Determine the [x, y] coordinate at the center of the cell enclosing the given text.  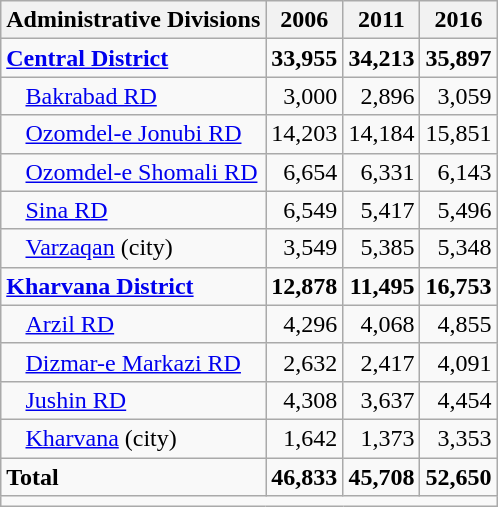
2,632 [304, 362]
14,203 [304, 134]
52,650 [458, 477]
1,373 [382, 438]
Arzil RD [134, 324]
4,454 [458, 400]
2,417 [382, 362]
4,091 [458, 362]
2011 [382, 20]
1,642 [304, 438]
4,068 [382, 324]
11,495 [382, 286]
33,955 [304, 58]
3,000 [304, 96]
4,296 [304, 324]
Ozomdel-e Jonubi RD [134, 134]
34,213 [382, 58]
Varzaqan (city) [134, 248]
2016 [458, 20]
35,897 [458, 58]
6,654 [304, 172]
3,549 [304, 248]
3,637 [382, 400]
Administrative Divisions [134, 20]
5,496 [458, 210]
5,348 [458, 248]
3,353 [458, 438]
Central District [134, 58]
16,753 [458, 286]
Ozomdel-e Shomali RD [134, 172]
3,059 [458, 96]
46,833 [304, 477]
Bakrabad RD [134, 96]
Total [134, 477]
2006 [304, 20]
6,549 [304, 210]
Kharvana (city) [134, 438]
5,385 [382, 248]
14,184 [382, 134]
12,878 [304, 286]
15,851 [458, 134]
2,896 [382, 96]
Jushin RD [134, 400]
4,855 [458, 324]
45,708 [382, 477]
Dizmar-e Markazi RD [134, 362]
5,417 [382, 210]
6,143 [458, 172]
Kharvana District [134, 286]
Sina RD [134, 210]
6,331 [382, 172]
4,308 [304, 400]
